Return (x, y) of the center of cell containing provided text 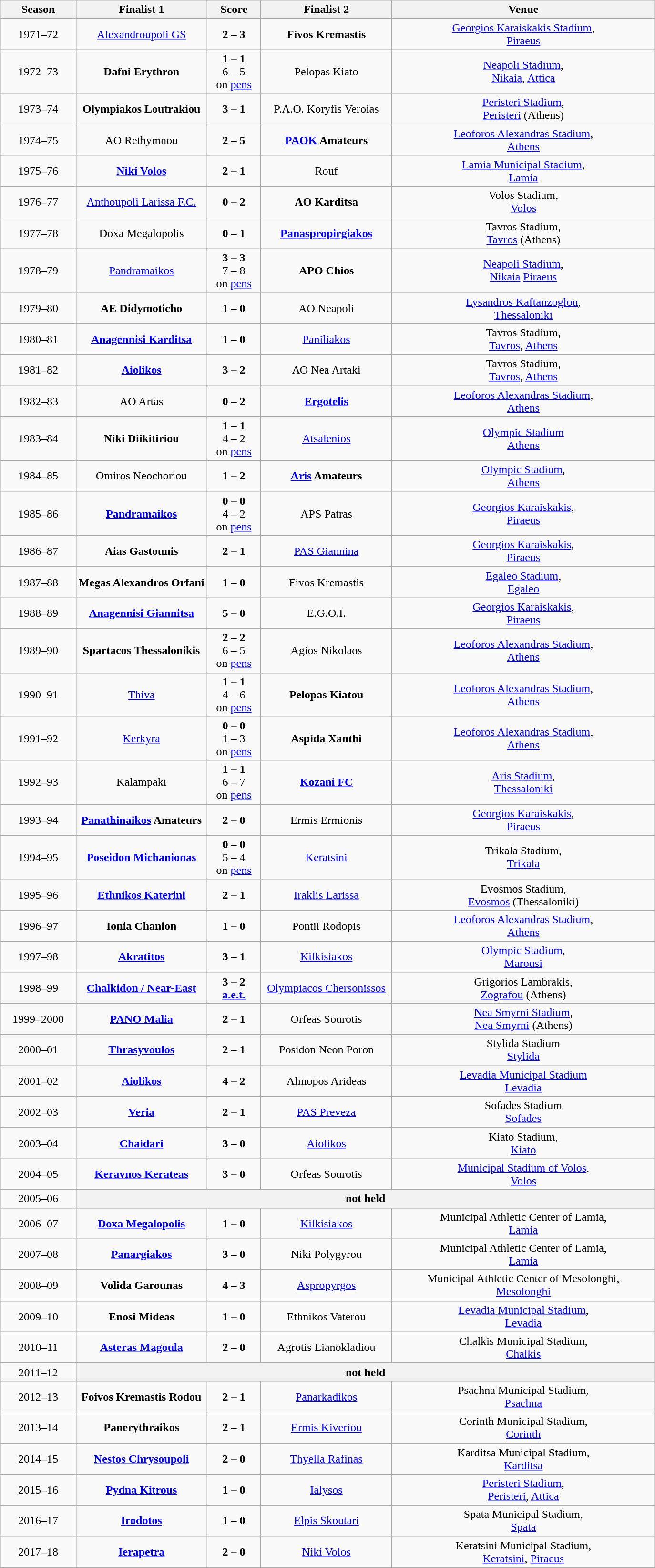
Aspida Xanthi (326, 738)
Aris Amateurs (326, 476)
1979–80 (38, 308)
Poseidon Michanionas (141, 857)
Almopos Arideas (326, 1081)
Iraklis Larissa (326, 895)
2015–16 (38, 1490)
1991–92 (38, 738)
1976–77 (38, 202)
1992–93 (38, 782)
0 – 01 – 3 on pens (234, 738)
Ialysos (326, 1490)
Megas Alexandros Orfani (141, 582)
Municipal Athletic Center of Mesolonghi,Mesolonghi (523, 1285)
1 – 14 – 6 on pens (234, 695)
Olympiacos Chersonissos (326, 987)
PAOK Amateurs (326, 140)
Elpis Skoutari (326, 1521)
Panerythraikos (141, 1427)
2002–03 (38, 1112)
Ethnikos Katerini (141, 895)
Omiros Neochoriou (141, 476)
Ermis Kiveriou (326, 1427)
2003–04 (38, 1143)
Spata Municipal Stadium, Spata (523, 1521)
1973–74 (38, 109)
Pontii Rodopis (326, 925)
1971–72 (38, 34)
1999–2000 (38, 1019)
Thrasyvoulos (141, 1050)
Neapoli Stadium, Nikaia, Attica (523, 72)
2004–05 (38, 1174)
APS Patras (326, 514)
Chaidari (141, 1143)
Lysandros Kaftanzoglou,Thessaloniki (523, 308)
Volida Garounas (141, 1285)
Enosi Mideas (141, 1317)
1983–84 (38, 439)
AO Rethymnou (141, 140)
E.G.O.I. (326, 613)
2016–17 (38, 1521)
Dafni Erythron (141, 72)
PAS Preveza (326, 1112)
1977–78 (38, 233)
Keravnos Kerateas (141, 1174)
3 – 2 (234, 370)
Chalkidon / Near-East (141, 987)
Pydna Kitrous (141, 1490)
Kozani FC (326, 782)
Peristeri Stadium, Peristeri (Athens) (523, 109)
2006–07 (38, 1223)
1972–73 (38, 72)
Pelopas Kiato (326, 72)
Veria (141, 1112)
Corinth Municipal Stadium,Corinth (523, 1427)
Niki Diikitiriou (141, 439)
AO Artas (141, 401)
1996–97 (38, 925)
Season (38, 10)
Evosmos Stadium, Evosmos (Thessaloniki) (523, 895)
2 – 5 (234, 140)
AE Didymoticho (141, 308)
1 – 16 – 5 on pens (234, 72)
Panargiakos (141, 1255)
Foivos Kremastis Rodou (141, 1397)
1975–76 (38, 171)
2011–12 (38, 1372)
2013–14 (38, 1427)
2001–02 (38, 1081)
1995–96 (38, 895)
2005–06 (38, 1199)
Niki Polygyrou (326, 1255)
0 – 04 – 2 on pens (234, 514)
1990–91 (38, 695)
Asteras Magoula (141, 1347)
Aias Gastounis (141, 551)
ΑΟ Nea Artaki (326, 370)
2012–13 (38, 1397)
AO Neapoli (326, 308)
Panaspropirgiakos (326, 233)
1980–81 (38, 339)
Egaleo Stadium,Egaleo (523, 582)
Keratsini (326, 857)
Ierapetra (141, 1552)
1984–85 (38, 476)
Psachna Municipal Stadium,Psachna (523, 1397)
3 – 2 a.e.t. (234, 987)
Nestos Chrysoupoli (141, 1459)
Akratitos (141, 957)
Anagennisi Karditsa (141, 339)
4 – 3 (234, 1285)
Thiva (141, 695)
1993–94 (38, 820)
Anthoupoli Larissa F.C. (141, 202)
Alexandroupoli GS (141, 34)
Karditsa Municipal Stadium, Karditsa (523, 1459)
Paniliakos (326, 339)
3 – 37 – 8 on pens (234, 270)
Trikala Stadium,Trikala (523, 857)
1974–75 (38, 140)
Finalist 1 (141, 10)
APO Chios (326, 270)
Olympic Stadium,Marousi (523, 957)
PANO Malia (141, 1019)
1988–89 (38, 613)
Irodotos (141, 1521)
PAS Giannina (326, 551)
1997–98 (38, 957)
1982–83 (38, 401)
Kalampaki (141, 782)
Agios Nikolaos (326, 651)
1987–88 (38, 582)
2007–08 (38, 1255)
AO Karditsa (326, 202)
Panathinaikos Amateurs (141, 820)
Sofades Stadium Sofades (523, 1112)
Olympic Stadium,Athens (523, 476)
Olympic StadiumAthens (523, 439)
Ionia Chanion (141, 925)
Peristeri Stadium, Peristeri, Attica (523, 1490)
Volos Stadium,Volos (523, 202)
Tavros Stadium, Tavros (Athens) (523, 233)
1981–82 (38, 370)
5 – 0 (234, 613)
Venue (523, 10)
Ermis Ermionis (326, 820)
2014–15 (38, 1459)
1 – 2 (234, 476)
P.A.O. Koryfis Veroias (326, 109)
1998–99 (38, 987)
Georgios Karaiskakis Stadium, Piraeus (523, 34)
2 – 26 – 5 on pens (234, 651)
1 – 14 – 2 on pens (234, 439)
Olympiakos Loutrakiou (141, 109)
Ergotelis (326, 401)
Finalist 2 (326, 10)
Aris Stadium,Thessaloniki (523, 782)
4 – 2 (234, 1081)
Levadia Municipal Stadium,Levadia (523, 1317)
Grigorios Lambrakis,Zografou (Athens) (523, 987)
Chalkis Municipal Stadium,Chalkis (523, 1347)
Aspropyrgos (326, 1285)
1978–79 (38, 270)
Lamia Municipal Stadium,Lamia (523, 171)
Rouf (326, 171)
Levadia Municipal Stadium Levadia (523, 1081)
Score (234, 10)
Keratsini Municipal Stadium, Keratsini, Piraeus (523, 1552)
2008–09 (38, 1285)
Pelopas Kiatou (326, 695)
Kiato Stadium,Kiato (523, 1143)
1 – 16 – 7 on pens (234, 782)
Panarkadikos (326, 1397)
Ethnikos Vaterou (326, 1317)
Stylida StadiumStylida (523, 1050)
Agrotis Lianokladiou (326, 1347)
Spartacos Thessalonikis (141, 651)
2010–11 (38, 1347)
1985–86 (38, 514)
Neapoli Stadium, Nikaia Piraeus (523, 270)
Thyella Rafinas (326, 1459)
Atsalenios (326, 439)
2017–18 (38, 1552)
2000–01 (38, 1050)
Kerkyra (141, 738)
2009–10 (38, 1317)
1989–90 (38, 651)
Anagennisi Giannitsa (141, 613)
0 – 05 – 4 on pens (234, 857)
0 – 1 (234, 233)
Nea Smyrni Stadium,Nea Smyrni (Athens) (523, 1019)
Municipal Stadium of Volos,Volos (523, 1174)
1994–95 (38, 857)
Posidon Neon Poron (326, 1050)
1986–87 (38, 551)
2 – 3 (234, 34)
